Scan for the cell matching the given text and deliver its [x, y] coordinate at center. 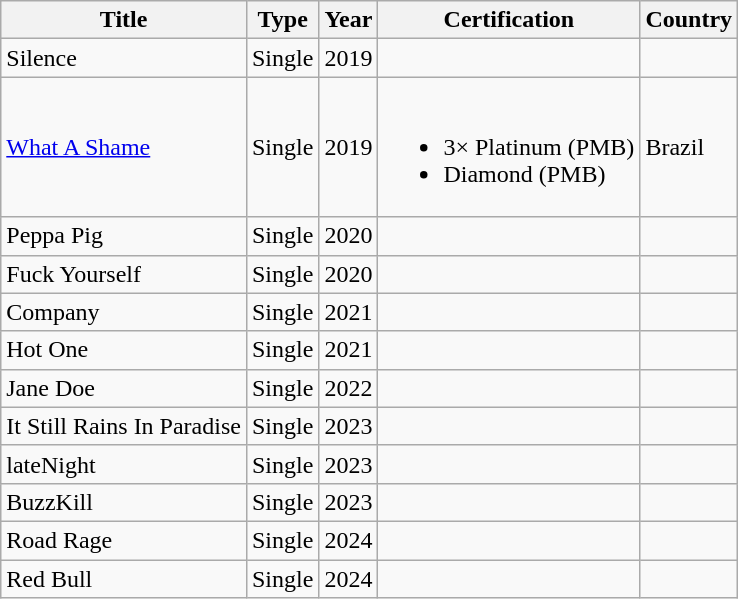
Hot One [124, 350]
Silence [124, 58]
Red Bull [124, 579]
Country [689, 20]
Fuck Yourself [124, 274]
Jane Doe [124, 388]
Type [282, 20]
Certification [509, 20]
2022 [348, 388]
Road Rage [124, 540]
3× Platinum (PMB)Diamond (PMB) [509, 147]
It Still Rains In Paradise [124, 426]
Peppa Pig [124, 236]
lateNight [124, 464]
Company [124, 312]
Year [348, 20]
BuzzKill [124, 502]
Title [124, 20]
Brazil [689, 147]
What A Shame [124, 147]
